Search for the cell housing the specified text and yield its [x, y] center coordinate. 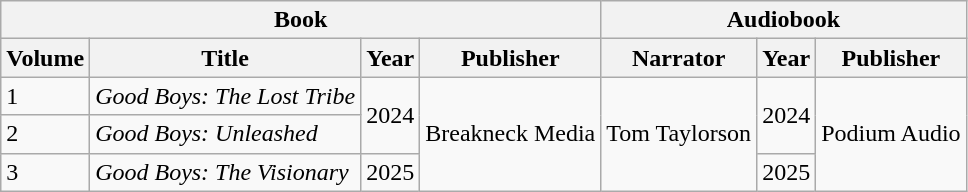
Good Boys: Unleashed [226, 134]
3 [46, 172]
Breakneck Media [510, 134]
Audiobook [784, 20]
Title [226, 58]
Good Boys: The Visionary [226, 172]
Podium Audio [891, 134]
Book [301, 20]
1 [46, 96]
Volume [46, 58]
Tom Taylorson [679, 134]
2 [46, 134]
Narrator [679, 58]
Good Boys: The Lost Tribe [226, 96]
